From the cell containing the given text, extract its center point as [x, y] coordinate. 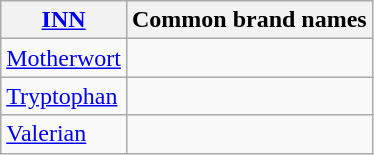
Tryptophan [64, 96]
Motherwort [64, 58]
INN [64, 20]
Common brand names [249, 20]
Valerian [64, 134]
